Output the (X, Y) coordinate of the center of the cell containing the given text.  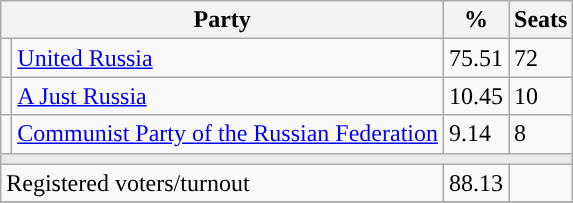
8 (541, 134)
72 (541, 58)
9.14 (476, 134)
Registered voters/turnout (222, 183)
% (476, 20)
10.45 (476, 96)
Party (222, 20)
A Just Russia (228, 96)
88.13 (476, 183)
10 (541, 96)
Communist Party of the Russian Federation (228, 134)
75.51 (476, 58)
United Russia (228, 58)
Seats (541, 20)
